From the cell containing the given text, extract its center point as (X, Y) coordinate. 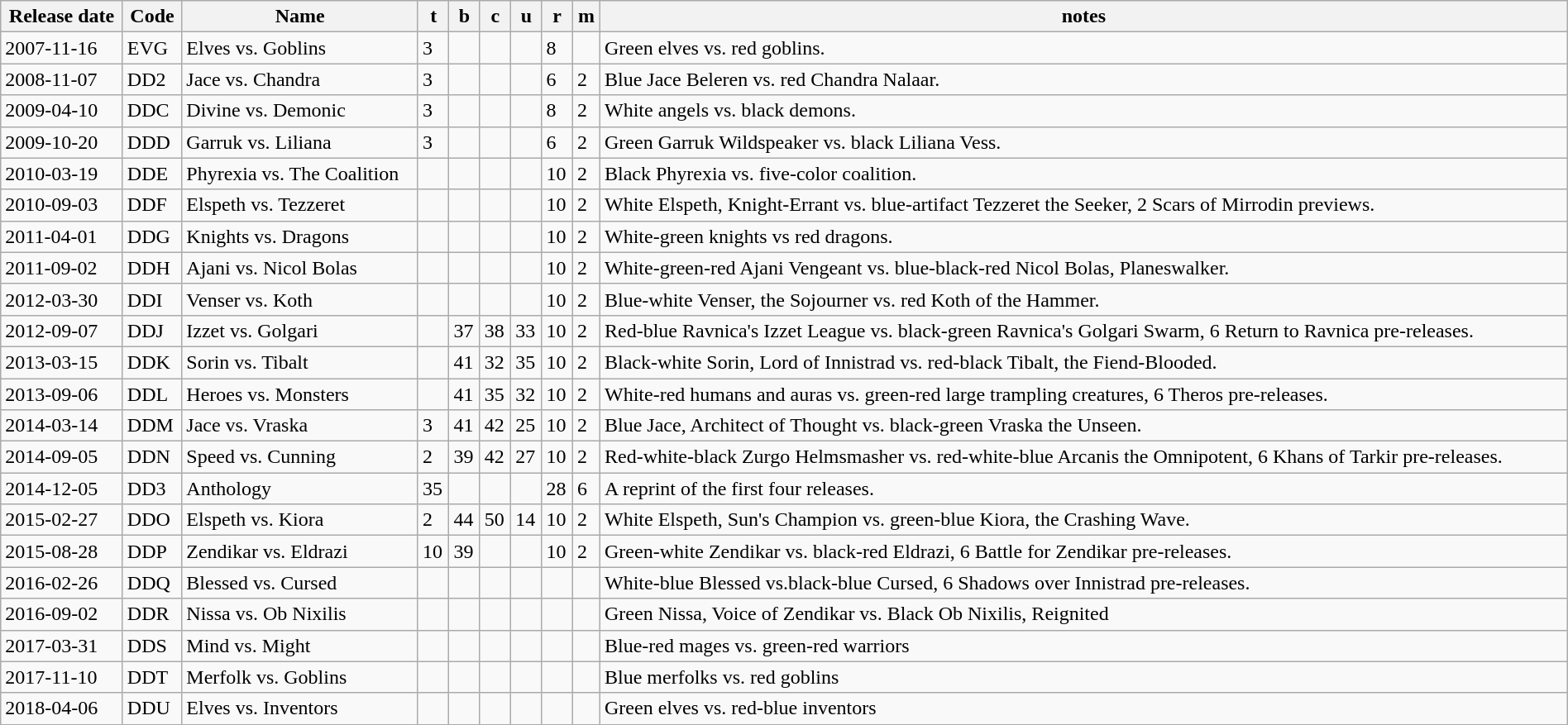
Elspeth vs. Kiora (300, 520)
DDI (152, 299)
Black Phyrexia vs. five-color coalition. (1083, 174)
Phyrexia vs. The Coalition (300, 174)
2012-09-07 (62, 331)
2016-02-26 (62, 583)
DDT (152, 677)
44 (465, 520)
Anthology (300, 489)
DDF (152, 205)
A reprint of the first four releases. (1083, 489)
Elves vs. Goblins (300, 48)
White-green-red Ajani Vengeant vs. blue-black-red Nicol Bolas, Planeswalker. (1083, 268)
DDD (152, 142)
2013-03-15 (62, 362)
Izzet vs. Golgari (300, 331)
DDJ (152, 331)
White-red humans and auras vs. green-red large trampling creatures, 6 Theros pre-releases. (1083, 394)
c (495, 17)
Green-white Zendikar vs. black-red Eldrazi, 6 Battle for Zendikar pre-releases. (1083, 551)
27 (526, 457)
2012-03-30 (62, 299)
Merfolk vs. Goblins (300, 677)
Heroes vs. Monsters (300, 394)
2014-12-05 (62, 489)
Code (152, 17)
Jace vs. Chandra (300, 79)
DD3 (152, 489)
Green elves vs. red goblins. (1083, 48)
DDU (152, 708)
DDP (152, 551)
Elves vs. Inventors (300, 708)
DDQ (152, 583)
DDS (152, 646)
EVG (152, 48)
Elspeth vs. Tezzeret (300, 205)
Release date (62, 17)
White-green knights vs red dragons. (1083, 236)
Blessed vs. Cursed (300, 583)
Blue merfolks vs. red goblins (1083, 677)
DD2 (152, 79)
37 (465, 331)
2016-09-02 (62, 614)
2011-04-01 (62, 236)
r (557, 17)
2007-11-16 (62, 48)
Green elves vs. red-blue inventors (1083, 708)
2015-02-27 (62, 520)
DDM (152, 426)
25 (526, 426)
White Elspeth, Sun's Champion vs. green-blue Kiora, the Crashing Wave. (1083, 520)
2014-03-14 (62, 426)
2008-11-07 (62, 79)
b (465, 17)
u (526, 17)
Black-white Sorin, Lord of Innistrad vs. red-black Tibalt, the Fiend-Blooded. (1083, 362)
DDR (152, 614)
Blue-white Venser, the Sojourner vs. red Koth of the Hammer. (1083, 299)
33 (526, 331)
Ajani vs. Nicol Bolas (300, 268)
2013-09-06 (62, 394)
2009-04-10 (62, 111)
28 (557, 489)
Red-white-black Zurgo Helmsmasher vs. red-white-blue Arcanis the Omnipotent, 6 Khans of Tarkir pre-releases. (1083, 457)
Zendikar vs. Eldrazi (300, 551)
2018-04-06 (62, 708)
notes (1083, 17)
2010-03-19 (62, 174)
White Elspeth, Knight-Errant vs. blue-artifact Tezzeret the Seeker, 2 Scars of Mirrodin previews. (1083, 205)
2017-11-10 (62, 677)
Green Nissa, Voice of Zendikar vs. Black Ob Nixilis, Reignited (1083, 614)
Garruk vs. Liliana (300, 142)
White angels vs. black demons. (1083, 111)
38 (495, 331)
2015-08-28 (62, 551)
14 (526, 520)
Blue-red mages vs. green-red warriors (1083, 646)
Venser vs. Koth (300, 299)
DDN (152, 457)
DDO (152, 520)
Knights vs. Dragons (300, 236)
Jace vs. Vraska (300, 426)
2017-03-31 (62, 646)
Name (300, 17)
m (586, 17)
2011-09-02 (62, 268)
DDC (152, 111)
Sorin vs. Tibalt (300, 362)
2009-10-20 (62, 142)
50 (495, 520)
DDL (152, 394)
Speed vs. Cunning (300, 457)
DDE (152, 174)
t (433, 17)
Blue Jace Beleren vs. red Chandra Nalaar. (1083, 79)
DDG (152, 236)
DDH (152, 268)
Nissa vs. Ob Nixilis (300, 614)
Divine vs. Demonic (300, 111)
Blue Jace, Architect of Thought vs. black-green Vraska the Unseen. (1083, 426)
2010-09-03 (62, 205)
Mind vs. Might (300, 646)
DDK (152, 362)
Green Garruk Wildspeaker vs. black Liliana Vess. (1083, 142)
Red-blue Ravnica's Izzet League vs. black-green Ravnica's Golgari Swarm, 6 Return to Ravnica pre-releases. (1083, 331)
2014-09-05 (62, 457)
White-blue Blessed vs.black-blue Cursed, 6 Shadows over Innistrad pre-releases. (1083, 583)
